Determine the [x, y] coordinate at the center of the cell enclosing the given text.  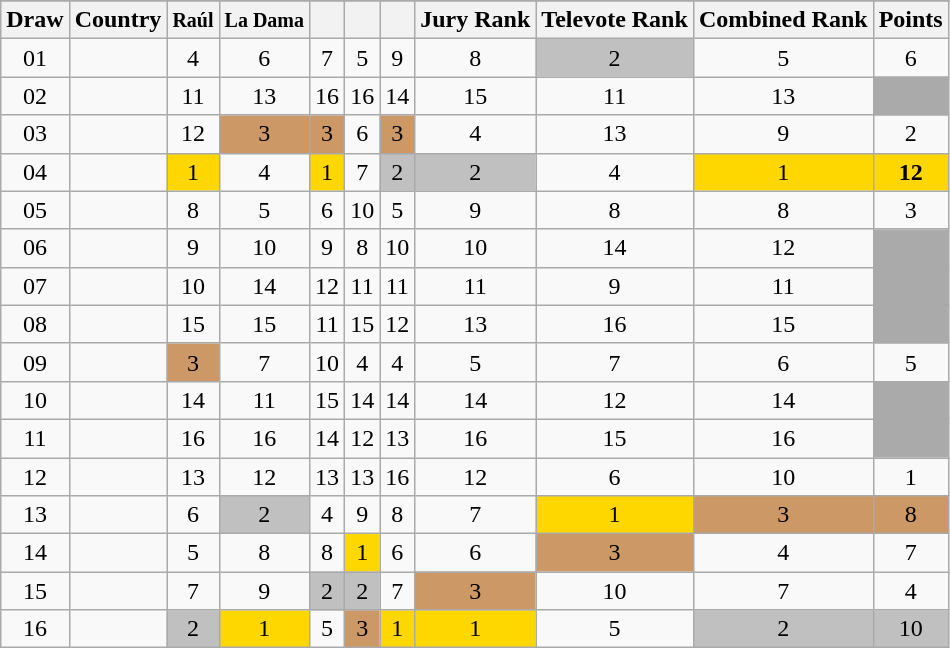
Combined Rank [783, 20]
07 [35, 286]
09 [35, 362]
08 [35, 324]
Televote Rank [615, 20]
01 [35, 58]
Jury Rank [476, 20]
Country [118, 20]
02 [35, 96]
04 [35, 172]
Draw [35, 20]
Points [910, 20]
La Dama [264, 20]
06 [35, 248]
05 [35, 210]
03 [35, 134]
Raúl [193, 20]
